Scan for the cell matching the given text and deliver its (X, Y) coordinate at center. 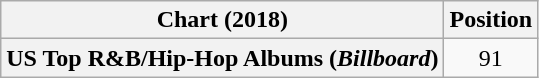
Chart (2018) (222, 20)
91 (491, 58)
Position (491, 20)
US Top R&B/Hip-Hop Albums (Billboard) (222, 58)
